Capture the cell that displays the provided text and extract its [x, y] central coordinate. 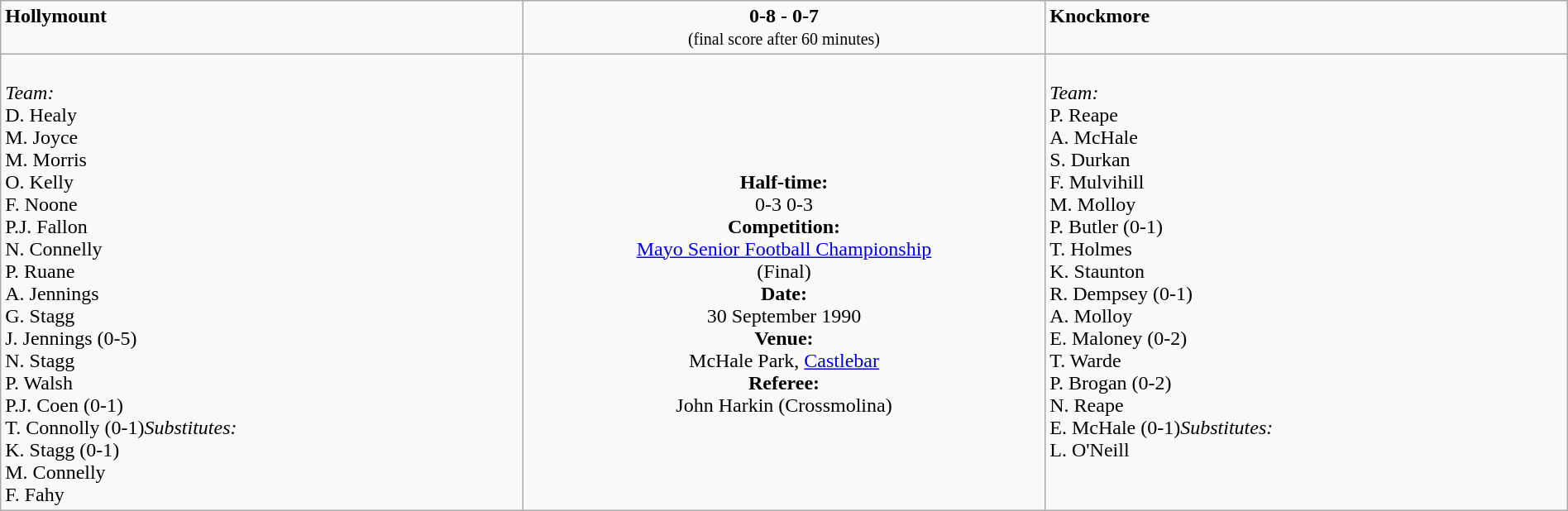
Hollymount [262, 28]
0-8 - 0-7(final score after 60 minutes) [784, 28]
Knockmore [1307, 28]
